Output the (x, y) coordinate of the center of the cell containing the given text.  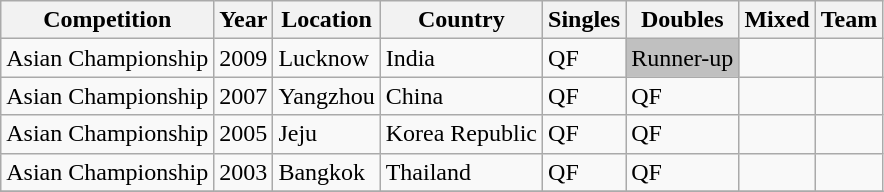
Location (326, 20)
Korea Republic (461, 134)
Country (461, 20)
Thailand (461, 172)
Team (849, 20)
Singles (584, 20)
Lucknow (326, 58)
2007 (244, 96)
China (461, 96)
Jeju (326, 134)
Mixed (777, 20)
2003 (244, 172)
Year (244, 20)
India (461, 58)
Competition (108, 20)
Doubles (682, 20)
Bangkok (326, 172)
Runner-up (682, 58)
Yangzhou (326, 96)
2005 (244, 134)
2009 (244, 58)
